Capture the cell that displays the provided text and extract its (x, y) central coordinate. 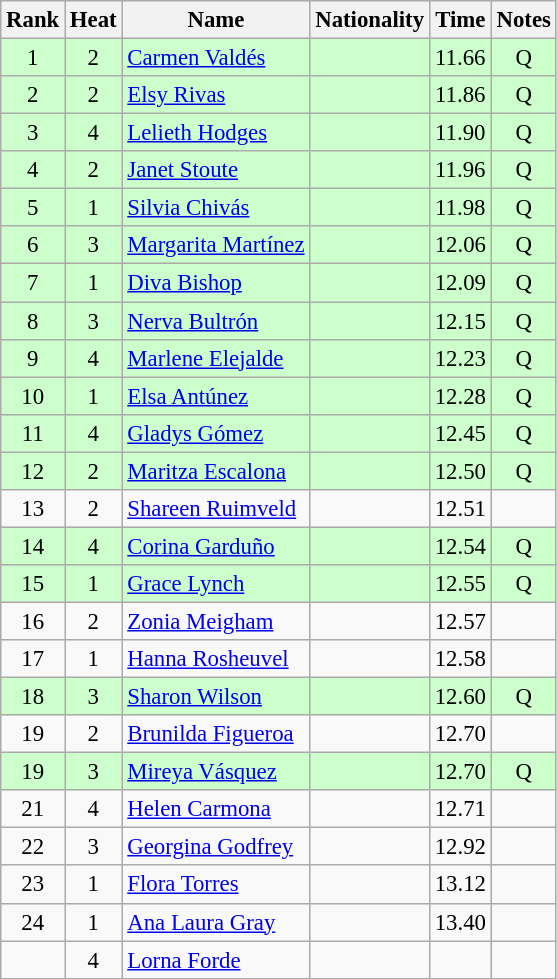
Nerva Bultrón (216, 321)
Rank (33, 20)
12.55 (460, 584)
Mireya Vásquez (216, 772)
Helen Carmona (216, 809)
Name (216, 20)
12.54 (460, 546)
11.96 (460, 170)
18 (33, 697)
15 (33, 584)
12.23 (460, 358)
12.71 (460, 809)
22 (33, 847)
Marlene Elejalde (216, 358)
Maritza Escalona (216, 471)
8 (33, 321)
12.58 (460, 659)
12 (33, 471)
12.45 (460, 433)
Flora Torres (216, 885)
Margarita Martínez (216, 245)
Time (460, 20)
10 (33, 396)
Nationality (370, 20)
12.51 (460, 509)
12.50 (460, 471)
Sharon Wilson (216, 697)
23 (33, 885)
11 (33, 433)
Grace Lynch (216, 584)
5 (33, 208)
Silvia Chivás (216, 208)
11.90 (460, 133)
14 (33, 546)
Lelieth Hodges (216, 133)
11.98 (460, 208)
Elsy Rivas (216, 95)
7 (33, 283)
Brunilda Figueroa (216, 734)
13.40 (460, 922)
Hanna Rosheuvel (216, 659)
Zonia Meigham (216, 621)
24 (33, 922)
12.09 (460, 283)
Heat (94, 20)
17 (33, 659)
13.12 (460, 885)
Corina Garduño (216, 546)
21 (33, 809)
12.15 (460, 321)
12.92 (460, 847)
Lorna Forde (216, 960)
12.06 (460, 245)
12.60 (460, 697)
6 (33, 245)
Janet Stoute (216, 170)
Gladys Gómez (216, 433)
Shareen Ruimveld (216, 509)
Carmen Valdés (216, 58)
Elsa Antúnez (216, 396)
16 (33, 621)
11.66 (460, 58)
13 (33, 509)
12.57 (460, 621)
9 (33, 358)
12.28 (460, 396)
Georgina Godfrey (216, 847)
Ana Laura Gray (216, 922)
Notes (524, 20)
11.86 (460, 95)
Diva Bishop (216, 283)
